Pinpoint the cell where the given text exists, returning its [x, y] midpoint coordinate. 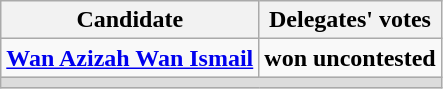
Delegates' votes [350, 20]
Wan Azizah Wan Ismail [130, 58]
won uncontested [350, 58]
Candidate [130, 20]
